Search for the cell housing the specified text and yield its [X, Y] center coordinate. 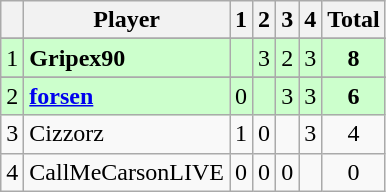
Total [354, 20]
Player [127, 20]
6 [354, 96]
Cizzorz [127, 134]
8 [354, 58]
Gripex90 [127, 58]
forsen [127, 96]
CallMeCarsonLIVE [127, 172]
